Extract the [X, Y] coordinate from the center of the cell holding the provided text.  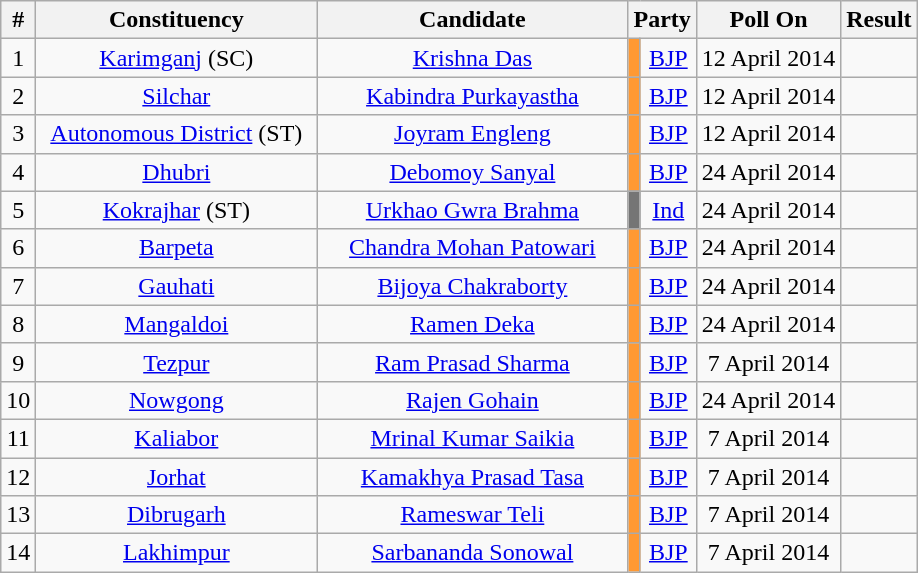
Krishna Das [472, 58]
Result [879, 20]
1 [18, 58]
Kokrajhar (ST) [176, 210]
Autonomous District (ST) [176, 134]
9 [18, 362]
Kabindra Purkayastha [472, 96]
10 [18, 400]
Poll On [768, 20]
7 [18, 286]
Jorhat [176, 477]
6 [18, 248]
Barpeta [176, 248]
2 [18, 96]
Ram Prasad Sharma [472, 362]
Joyram Engleng [472, 134]
3 [18, 134]
12 [18, 477]
4 [18, 172]
Urkhao Gwra Brahma [472, 210]
Constituency [176, 20]
Karimganj (SC) [176, 58]
Debomoy Sanyal [472, 172]
Mrinal Kumar Saikia [472, 438]
14 [18, 553]
Sarbananda Sonowal [472, 553]
Mangaldoi [176, 324]
Rajen Gohain [472, 400]
Tezpur [176, 362]
13 [18, 515]
Nowgong [176, 400]
Kaliabor [176, 438]
Dibrugarh [176, 515]
11 [18, 438]
Dhubri [176, 172]
5 [18, 210]
# [18, 20]
8 [18, 324]
Lakhimpur [176, 553]
Silchar [176, 96]
Bijoya Chakraborty [472, 286]
Rameswar Teli [472, 515]
Ind [668, 210]
Kamakhya Prasad Tasa [472, 477]
Party [662, 20]
Candidate [472, 20]
Gauhati [176, 286]
Chandra Mohan Patowari [472, 248]
Ramen Deka [472, 324]
